Pinpoint the cell where the given text exists, returning its (X, Y) midpoint coordinate. 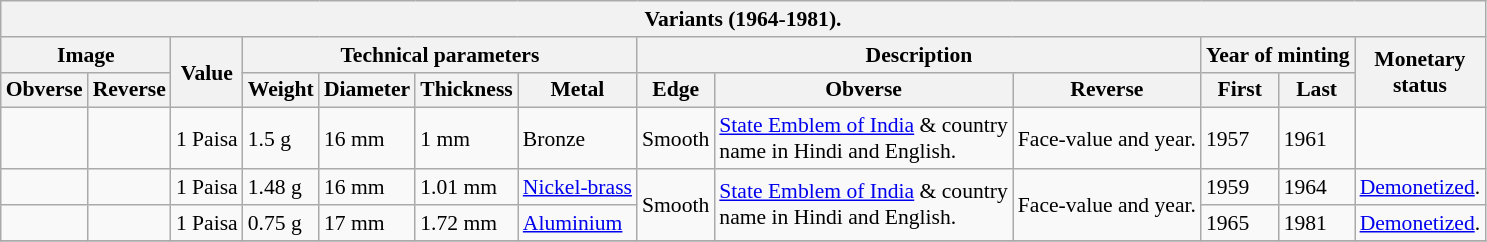
1.5 g (281, 138)
Edge (676, 90)
Variants (1964-1981). (743, 19)
Technical parameters (440, 55)
1964 (1317, 187)
1959 (1240, 187)
1961 (1317, 138)
Last (1317, 90)
Bronze (578, 138)
1 mm (466, 138)
1.48 g (281, 187)
Nickel-brass (578, 187)
1.72 mm (466, 223)
Year of minting (1278, 55)
Description (919, 55)
Image (86, 55)
Metal (578, 90)
1957 (1240, 138)
Aluminium (578, 223)
0.75 g (281, 223)
1981 (1317, 223)
17 mm (367, 223)
1.01 mm (466, 187)
1965 (1240, 223)
Thickness (466, 90)
First (1240, 90)
Monetarystatus (1420, 72)
Weight (281, 90)
Diameter (367, 90)
Value (207, 72)
